For the text-containing cell, return its midpoint in (x, y) coordinate format. 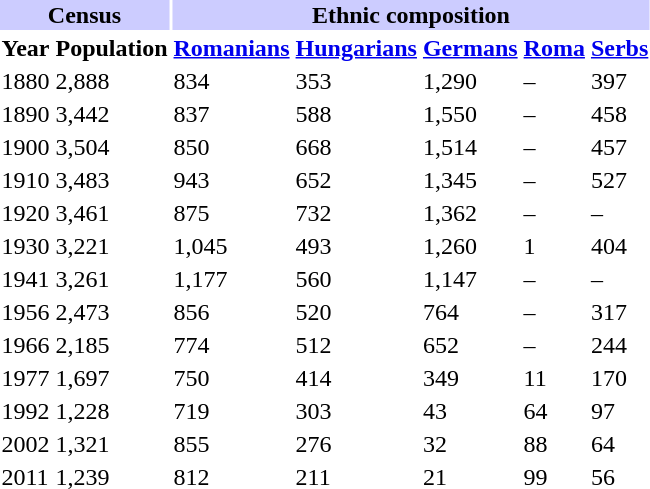
1941 (26, 279)
349 (470, 378)
244 (619, 345)
Serbs (619, 48)
732 (356, 213)
2,185 (112, 345)
404 (619, 246)
Year (26, 48)
750 (232, 378)
1880 (26, 81)
1,177 (232, 279)
3,261 (112, 279)
97 (619, 411)
1,290 (470, 81)
875 (232, 213)
1977 (26, 378)
414 (356, 378)
1,228 (112, 411)
2002 (26, 444)
943 (232, 180)
1910 (26, 180)
3,221 (112, 246)
1966 (26, 345)
32 (470, 444)
276 (356, 444)
774 (232, 345)
1,321 (112, 444)
317 (619, 312)
88 (554, 444)
1,362 (470, 213)
1,345 (470, 180)
1,147 (470, 279)
11 (554, 378)
493 (356, 246)
458 (619, 114)
1890 (26, 114)
3,461 (112, 213)
719 (232, 411)
1 (554, 246)
397 (619, 81)
850 (232, 147)
Germans (470, 48)
527 (619, 180)
1930 (26, 246)
588 (356, 114)
1956 (26, 312)
353 (356, 81)
560 (356, 279)
512 (356, 345)
520 (356, 312)
668 (356, 147)
1992 (26, 411)
Population (112, 48)
2,473 (112, 312)
Ethnic composition (411, 15)
1,260 (470, 246)
3,483 (112, 180)
1,550 (470, 114)
Romanians (232, 48)
457 (619, 147)
1900 (26, 147)
3,504 (112, 147)
764 (470, 312)
1,514 (470, 147)
837 (232, 114)
Census (84, 15)
303 (356, 411)
856 (232, 312)
3,442 (112, 114)
2,888 (112, 81)
855 (232, 444)
Hungarians (356, 48)
170 (619, 378)
1,045 (232, 246)
1920 (26, 213)
43 (470, 411)
Roma (554, 48)
834 (232, 81)
1,697 (112, 378)
